Detect which cell encompasses the target text, then output its (X, Y) center coordinate. 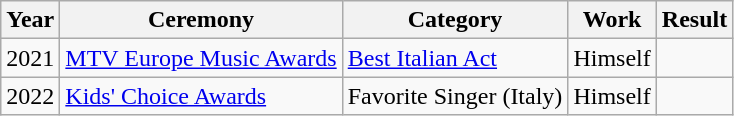
MTV Europe Music Awards (201, 58)
Ceremony (201, 20)
Work (612, 20)
2021 (30, 58)
Category (455, 20)
Best Italian Act (455, 58)
Kids' Choice Awards (201, 96)
Favorite Singer (Italy) (455, 96)
2022 (30, 96)
Year (30, 20)
Result (694, 20)
